Scan for the cell matching the given text and deliver its (x, y) coordinate at center. 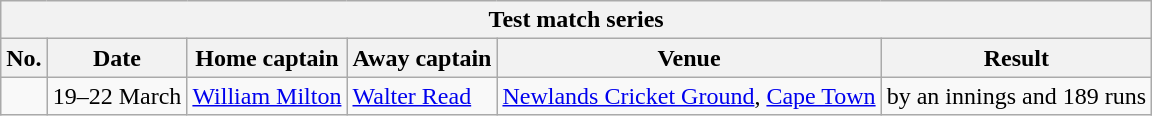
William Milton (267, 96)
Walter Read (422, 96)
Away captain (422, 58)
19–22 March (117, 96)
No. (24, 58)
Home captain (267, 58)
by an innings and 189 runs (1016, 96)
Venue (689, 58)
Date (117, 58)
Test match series (576, 20)
Newlands Cricket Ground, Cape Town (689, 96)
Result (1016, 58)
